Determine the (X, Y) coordinate at the center of the cell enclosing the given text.  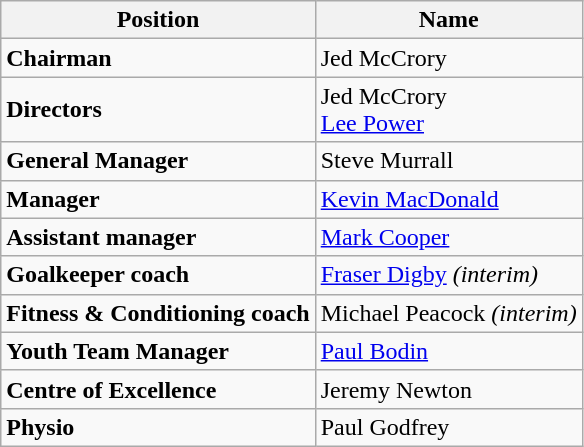
Mark Cooper (448, 237)
Centre of Excellence (158, 389)
Position (158, 20)
Fraser Digby (interim) (448, 275)
Paul Bodin (448, 351)
Kevin MacDonald (448, 199)
Chairman (158, 58)
Jed McCrory (448, 58)
Directors (158, 110)
Steve Murrall (448, 161)
Youth Team Manager (158, 351)
Michael Peacock (interim) (448, 313)
Physio (158, 427)
Name (448, 20)
Goalkeeper coach (158, 275)
Jed McCrory Lee Power (448, 110)
Jeremy Newton (448, 389)
Paul Godfrey (448, 427)
Manager (158, 199)
Fitness & Conditioning coach (158, 313)
Assistant manager (158, 237)
General Manager (158, 161)
